For the text-containing cell, return its midpoint in [x, y] coordinate format. 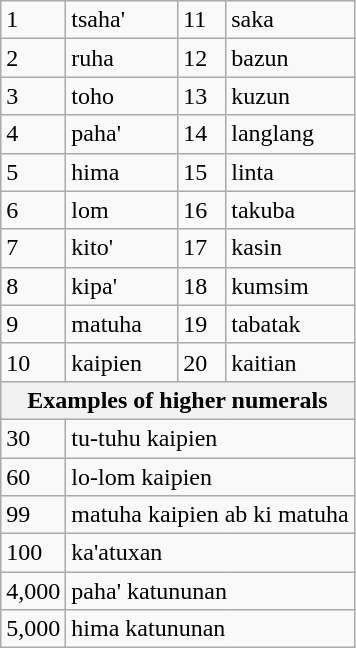
5 [34, 172]
18 [202, 286]
15 [202, 172]
11 [202, 20]
matuha kaipien ab ki matuha [210, 515]
12 [202, 58]
linta [290, 172]
19 [202, 324]
7 [34, 248]
kuzun [290, 96]
20 [202, 362]
kito' [122, 248]
kasin [290, 248]
60 [34, 477]
matuha [122, 324]
kaitian [290, 362]
4,000 [34, 591]
17 [202, 248]
kumsim [290, 286]
hima [122, 172]
toho [122, 96]
saka [290, 20]
99 [34, 515]
1 [34, 20]
14 [202, 134]
5,000 [34, 629]
4 [34, 134]
30 [34, 438]
tu-tuhu kaipien [210, 438]
kipa' [122, 286]
13 [202, 96]
tabatak [290, 324]
lo-lom kaipien [210, 477]
10 [34, 362]
paha' katununan [210, 591]
100 [34, 553]
8 [34, 286]
bazun [290, 58]
tsaha' [122, 20]
paha' [122, 134]
ka'atuxan [210, 553]
Examples of higher numerals [178, 400]
16 [202, 210]
lom [122, 210]
kaipien [122, 362]
takuba [290, 210]
9 [34, 324]
langlang [290, 134]
3 [34, 96]
2 [34, 58]
6 [34, 210]
hima katununan [210, 629]
ruha [122, 58]
